Return the (X, Y) coordinate for the center point of the cell that contains the specified text.  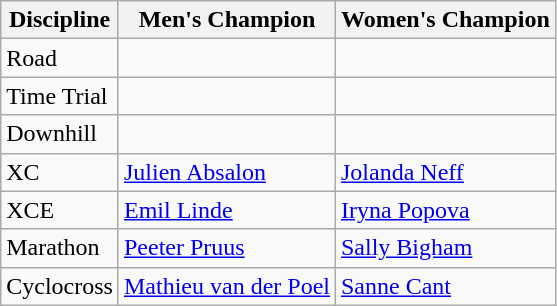
Cyclocross (60, 286)
Discipline (60, 20)
Men's Champion (226, 20)
Julien Absalon (226, 172)
Iryna Popova (445, 210)
Downhill (60, 134)
Marathon (60, 248)
XCE (60, 210)
Peeter Pruus (226, 248)
Sally Bigham (445, 248)
Time Trial (60, 96)
Emil Linde (226, 210)
Road (60, 58)
Sanne Cant (445, 286)
Women's Champion (445, 20)
Jolanda Neff (445, 172)
Mathieu van der Poel (226, 286)
XC (60, 172)
